Scan for the cell matching the given text and deliver its (X, Y) coordinate at center. 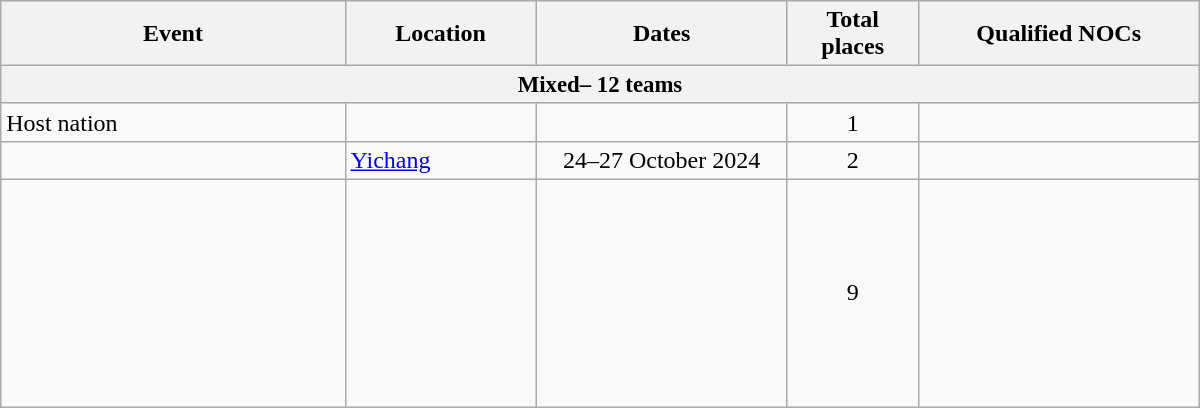
Dates (662, 34)
Location (440, 34)
9 (852, 294)
1 (852, 122)
2 (852, 160)
Total places (852, 34)
Mixed– 12 teams (600, 85)
Qualified NOCs (1058, 34)
Host nation (173, 122)
Event (173, 34)
24–27 October 2024 (662, 160)
Yichang (440, 160)
